Extract the (X, Y) coordinate from the center of the cell holding the provided text.  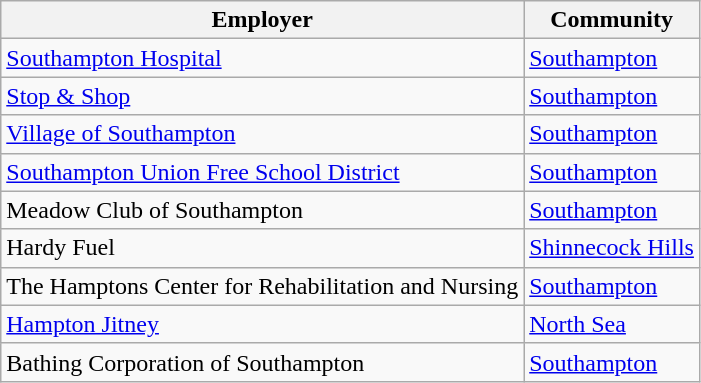
North Sea (612, 324)
Community (612, 20)
Hampton Jitney (262, 324)
Bathing Corporation of Southampton (262, 362)
The Hamptons Center for Rehabilitation and Nursing (262, 286)
Southampton Hospital (262, 58)
Village of Southampton (262, 134)
Meadow Club of Southampton (262, 210)
Shinnecock Hills (612, 248)
Hardy Fuel (262, 248)
Stop & Shop (262, 96)
Southampton Union Free School District (262, 172)
Employer (262, 20)
